Return the [X, Y] coordinate for the center point of the cell that contains the specified text.  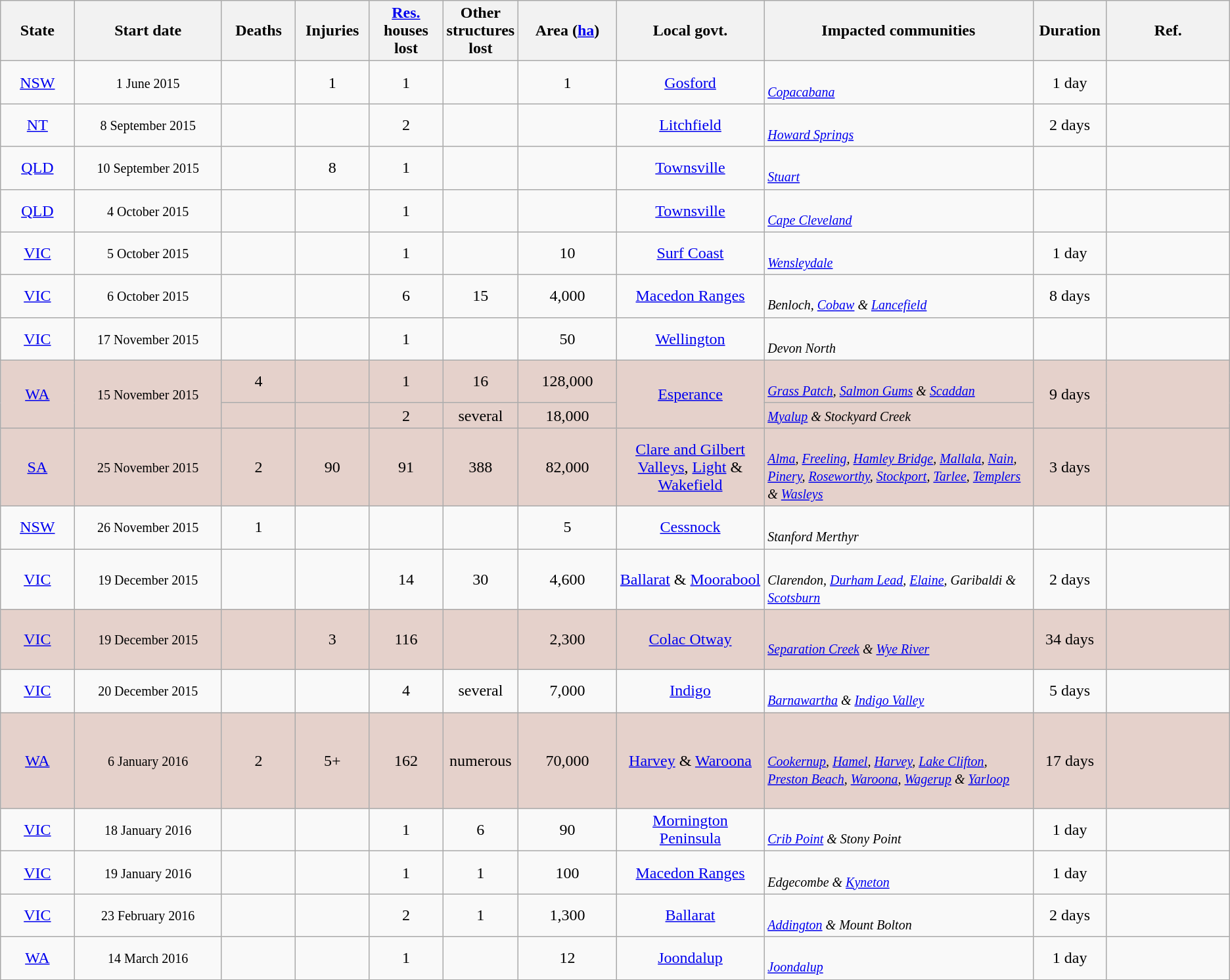
70,000 [568, 761]
18,000 [568, 415]
15 [481, 296]
Surf Coast [690, 254]
14 March 2016 [148, 958]
Devon North [899, 339]
Impacted communities [899, 31]
Ref. [1168, 31]
34 days [1070, 640]
Cookernup, Hamel, Harvey, Lake Clifton, Preston Beach, Waroona, Wagerup & Yarloop [899, 761]
SA [37, 466]
Injuries [332, 31]
5 October 2015 [148, 254]
Res. houses lost [406, 31]
Stanford Merthyr [899, 527]
Stuart [899, 168]
20 December 2015 [148, 691]
numerous [481, 761]
9 days [1070, 394]
10 September 2015 [148, 168]
Wensleydale [899, 254]
14 [406, 579]
Wellington [690, 339]
8 September 2015 [148, 125]
5+ [332, 761]
19 January 2016 [148, 872]
30 [481, 579]
17 November 2015 [148, 339]
388 [481, 466]
Benloch, Cobaw & Lancefield [899, 296]
Grass Patch, Salmon Gums & Scaddan [899, 381]
12 [568, 958]
91 [406, 466]
1 June 2015 [148, 83]
8 [332, 168]
Local govt. [690, 31]
Alma, Freeling, Hamley Bridge, Mallala, Nain, Pinery, Roseworthy, Stockport, Tarlee, Templers & Wasleys [899, 466]
128,000 [568, 381]
23 February 2016 [148, 916]
50 [568, 339]
1,300 [568, 916]
Ballarat [690, 916]
5 [568, 527]
Howard Springs [899, 125]
Gosford [690, 83]
Indigo [690, 691]
Copacabana [899, 83]
Separation Creek & Wye River [899, 640]
4,000 [568, 296]
4,600 [568, 579]
15 November 2015 [148, 394]
Myalup & Stockyard Creek [899, 415]
4 October 2015 [148, 210]
162 [406, 761]
17 days [1070, 761]
Area (ha) [568, 31]
18 January 2016 [148, 830]
Litchfield [690, 125]
25 November 2015 [148, 466]
Cessnock [690, 527]
5 days [1070, 691]
Start date [148, 31]
Esperance [690, 394]
6 October 2015 [148, 296]
Ballarat & Moorabool [690, 579]
8 days [1070, 296]
2,300 [568, 640]
Addington & Mount Bolton [899, 916]
6 January 2016 [148, 761]
NT [37, 125]
100 [568, 872]
Edgecombe & Kyneton [899, 872]
7,000 [568, 691]
Crib Point & Stony Point [899, 830]
Other structures lost [481, 31]
Cape Cleveland [899, 210]
Harvey & Waroona [690, 761]
3 [332, 640]
26 November 2015 [148, 527]
Deaths [258, 31]
10 [568, 254]
82,000 [568, 466]
State [37, 31]
Mornington Peninsula [690, 830]
Barnawartha & Indigo Valley [899, 691]
3 days [1070, 466]
Clare and Gilbert Valleys, Light & Wakefield [690, 466]
Colac Otway [690, 640]
116 [406, 640]
16 [481, 381]
Clarendon, Durham Lead, Elaine, Garibaldi & Scotsburn [899, 579]
Duration [1070, 31]
